Determine the (x, y) coordinate at the center of the cell enclosing the given text.  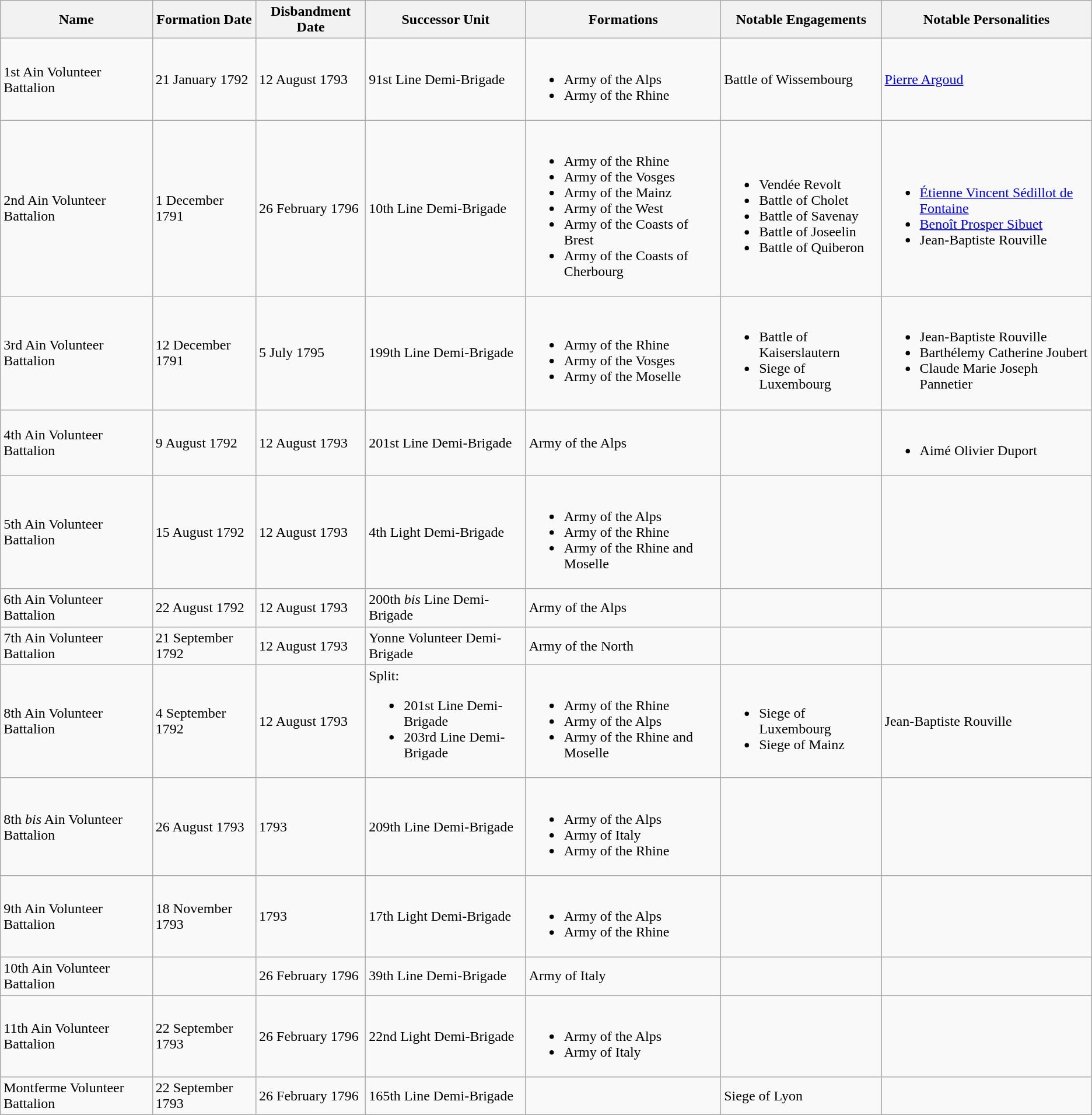
2nd Ain Volunteer Battalion (77, 208)
26 August 1793 (204, 826)
200th bis Line Demi-Brigade (446, 608)
Split:201st Line Demi-Brigade203rd Line Demi-Brigade (446, 721)
1st Ain Volunteer Battalion (77, 79)
Siege of LuxembourgSiege of Mainz (801, 721)
8th Ain Volunteer Battalion (77, 721)
Étienne Vincent Sédillot de FontaineBenoît Prosper SibuetJean-Baptiste Rouville (986, 208)
15 August 1792 (204, 532)
Name (77, 20)
Formations (623, 20)
199th Line Demi-Brigade (446, 353)
21 January 1792 (204, 79)
21 September 1792 (204, 645)
11th Ain Volunteer Battalion (77, 1036)
Army of the RhineArmy of the VosgesArmy of the MainzArmy of the WestArmy of the Coasts of BrestArmy of the Coasts of Cherbourg (623, 208)
165th Line Demi-Brigade (446, 1096)
Army of the RhineArmy of the VosgesArmy of the Moselle (623, 353)
Aimé Olivier Duport (986, 442)
4 September 1792 (204, 721)
Army of the AlpsArmy of ItalyArmy of the Rhine (623, 826)
Formation Date (204, 20)
7th Ain Volunteer Battalion (77, 645)
Army of Italy (623, 976)
Disbandment Date (311, 20)
9 August 1792 (204, 442)
10th Line Demi-Brigade (446, 208)
22 August 1792 (204, 608)
Jean-Baptiste Rouville (986, 721)
5 July 1795 (311, 353)
201st Line Demi-Brigade (446, 442)
Yonne Volunteer Demi-Brigade (446, 645)
Notable Engagements (801, 20)
4th Ain Volunteer Battalion (77, 442)
3rd Ain Volunteer Battalion (77, 353)
Jean-Baptiste RouvilleBarthélemy Catherine JoubertClaude Marie Joseph Pannetier (986, 353)
22nd Light Demi-Brigade (446, 1036)
Notable Personalities (986, 20)
Vendée RevoltBattle of CholetBattle of SavenayBattle of JoseelinBattle of Quiberon (801, 208)
Montferme Volunteer Battalion (77, 1096)
Army of the RhineArmy of the AlpsArmy of the Rhine and Moselle (623, 721)
91st Line Demi-Brigade (446, 79)
Army of the AlpsArmy of the RhineArmy of the Rhine and Moselle (623, 532)
209th Line Demi-Brigade (446, 826)
10th Ain Volunteer Battalion (77, 976)
Army of the North (623, 645)
Pierre Argoud (986, 79)
18 November 1793 (204, 916)
12 December 1791 (204, 353)
Successor Unit (446, 20)
8th bis Ain Volunteer Battalion (77, 826)
1 December 1791 (204, 208)
Siege of Lyon (801, 1096)
Battle of Wissembourg (801, 79)
Army of the AlpsArmy of Italy (623, 1036)
39th Line Demi-Brigade (446, 976)
5th Ain Volunteer Battalion (77, 532)
6th Ain Volunteer Battalion (77, 608)
4th Light Demi-Brigade (446, 532)
9th Ain Volunteer Battalion (77, 916)
Battle of KaiserslauternSiege of Luxembourg (801, 353)
17th Light Demi-Brigade (446, 916)
